Return the (X, Y) coordinate for the center point of the cell that contains the specified text.  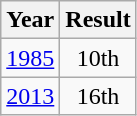
Year (30, 20)
2013 (30, 96)
16th (98, 96)
Result (98, 20)
10th (98, 58)
1985 (30, 58)
